For the text-containing cell, return its midpoint in [X, Y] coordinate format. 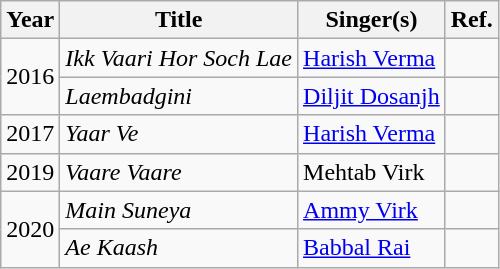
Ammy Virk [372, 210]
2017 [30, 134]
Title [179, 20]
Babbal Rai [372, 248]
Mehtab Virk [372, 172]
Main Suneya [179, 210]
Diljit Dosanjh [372, 96]
Vaare Vaare [179, 172]
Year [30, 20]
Ikk Vaari Hor Soch Lae [179, 58]
2019 [30, 172]
Laembadgini [179, 96]
2020 [30, 229]
Ae Kaash [179, 248]
2016 [30, 77]
Ref. [472, 20]
Yaar Ve [179, 134]
Singer(s) [372, 20]
